For the text-containing cell, return its midpoint in [x, y] coordinate format. 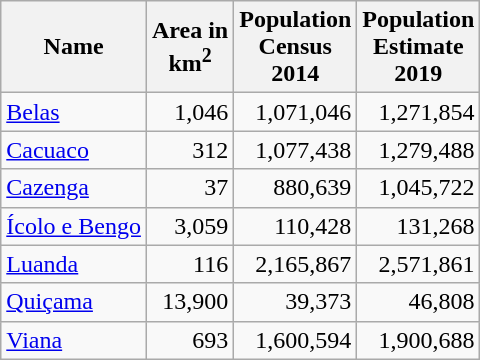
880,639 [296, 188]
Luanda [74, 264]
1,600,594 [296, 340]
116 [190, 264]
Quiçama [74, 302]
37 [190, 188]
Viana [74, 340]
13,900 [190, 302]
Name [74, 47]
131,268 [418, 226]
693 [190, 340]
3,059 [190, 226]
Cacuaco [74, 150]
Belas [74, 112]
2,165,867 [296, 264]
1,071,046 [296, 112]
312 [190, 150]
1,046 [190, 112]
Cazenga [74, 188]
Ícolo e Bengo [74, 226]
1,271,854 [418, 112]
PopulationEstimate2019 [418, 47]
2,571,861 [418, 264]
110,428 [296, 226]
1,077,438 [296, 150]
1,900,688 [418, 340]
1,045,722 [418, 188]
46,808 [418, 302]
PopulationCensus2014 [296, 47]
39,373 [296, 302]
Area in km2 [190, 47]
1,279,488 [418, 150]
